Return [x, y] of the center of cell containing provided text 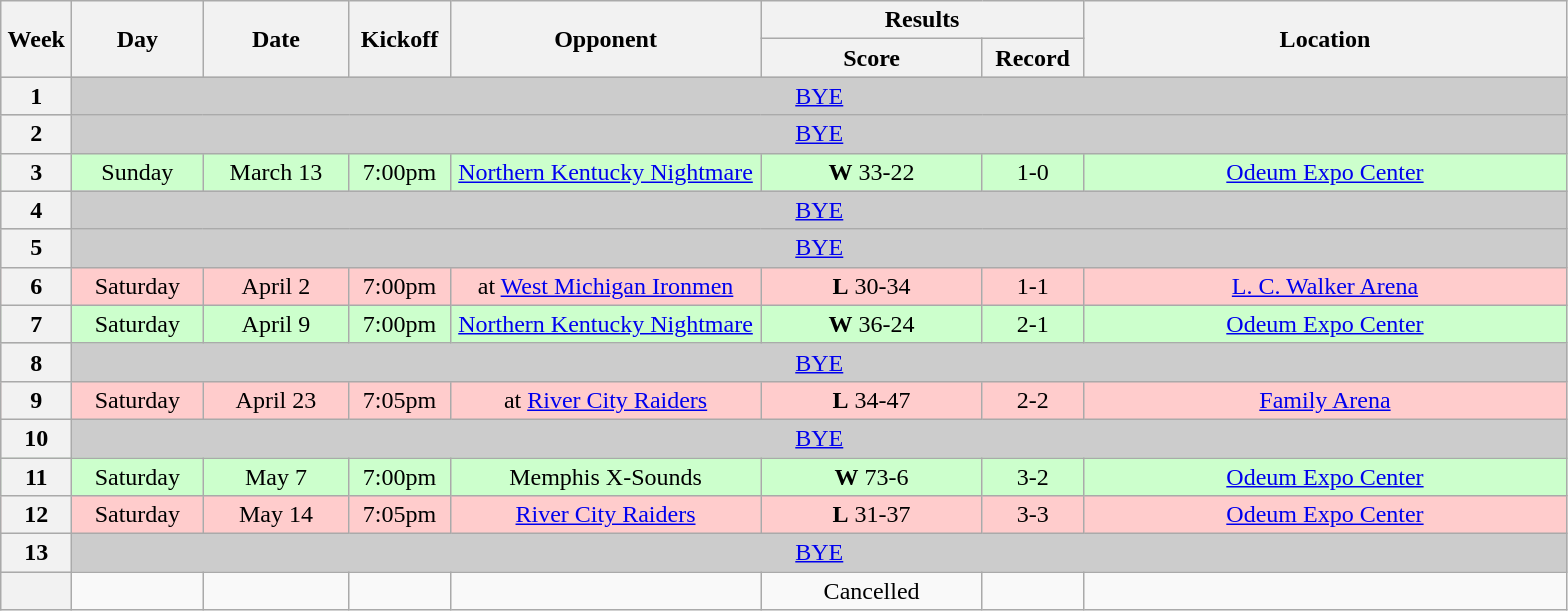
May 14 [276, 515]
7 [36, 324]
1-0 [1032, 172]
6 [36, 286]
Sunday [138, 172]
4 [36, 210]
Opponent [606, 39]
Date [276, 39]
May 7 [276, 477]
River City Raiders [606, 515]
1 [36, 96]
W 33-22 [872, 172]
April 23 [276, 400]
at River City Raiders [606, 400]
April 9 [276, 324]
9 [36, 400]
3-3 [1032, 515]
13 [36, 553]
Memphis X-Sounds [606, 477]
Week [36, 39]
April 2 [276, 286]
at West Michigan Ironmen [606, 286]
March 13 [276, 172]
8 [36, 362]
12 [36, 515]
L 31-37 [872, 515]
5 [36, 248]
Family Arena [1325, 400]
W 36-24 [872, 324]
Kickoff [400, 39]
L. C. Walker Arena [1325, 286]
2-1 [1032, 324]
L 30-34 [872, 286]
3-2 [1032, 477]
W 73-6 [872, 477]
Day [138, 39]
2 [36, 134]
10 [36, 438]
L 34-47 [872, 400]
Score [872, 58]
Results [922, 20]
2-2 [1032, 400]
1-1 [1032, 286]
Record [1032, 58]
11 [36, 477]
Cancelled [872, 591]
Location [1325, 39]
3 [36, 172]
